Return (x, y) of the center of cell containing provided text 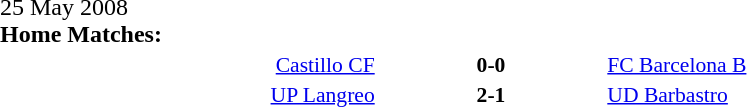
0-0 (492, 64)
